Provide the (x, y) coordinate of the cell's center where the given text is located.  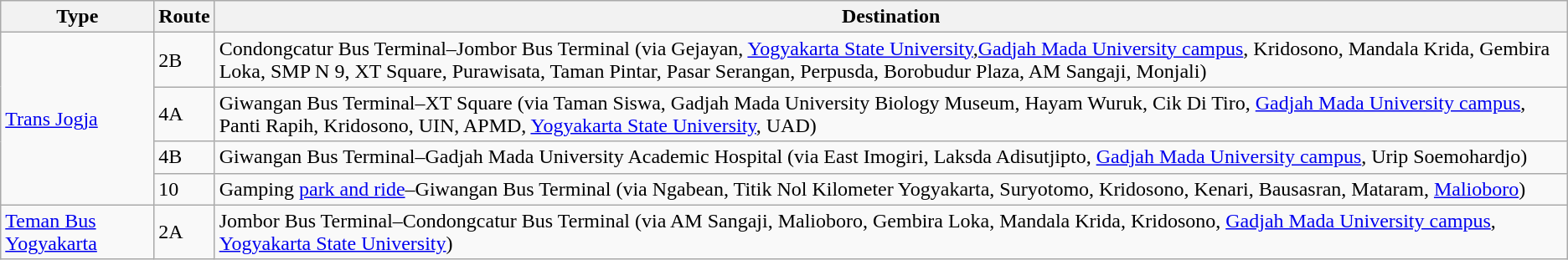
4A (184, 114)
Trans Jogja (77, 119)
4B (184, 157)
Teman Bus Yogyakarta (77, 232)
Type (77, 17)
Route (184, 17)
10 (184, 189)
2A (184, 232)
Destination (891, 17)
2B (184, 60)
